Return the (x, y) coordinate for the center point of the cell that contains the specified text.  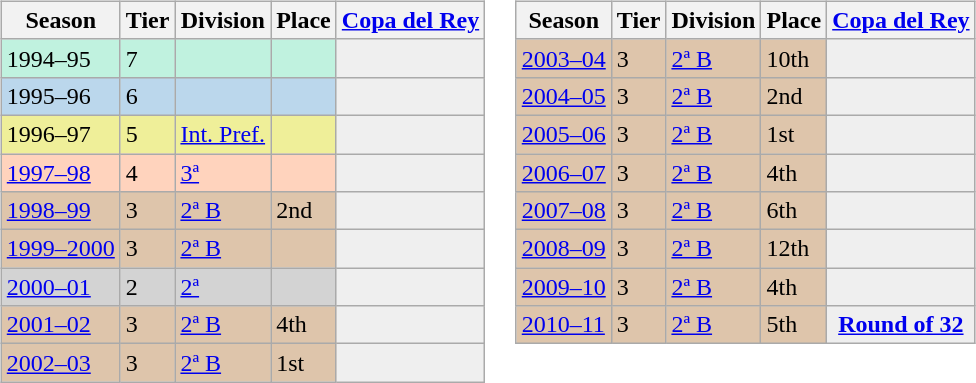
1999–2000 (60, 249)
2006–07 (564, 173)
2001–02 (60, 325)
2003–04 (564, 58)
7 (148, 58)
2009–10 (564, 287)
6 (148, 96)
2008–09 (564, 249)
5 (148, 134)
Round of 32 (901, 325)
3ª (223, 173)
1994–95 (60, 58)
1995–96 (60, 96)
2010–11 (564, 325)
2004–05 (564, 96)
2000–01 (60, 287)
2002–03 (60, 363)
2 (148, 287)
2ª (223, 287)
12th (794, 249)
2005–06 (564, 134)
1996–97 (60, 134)
2007–08 (564, 211)
1997–98 (60, 173)
4 (148, 173)
6th (794, 211)
Int. Pref. (223, 134)
10th (794, 58)
1998–99 (60, 211)
5th (794, 325)
